Locate the cell with the specified text and output its [x, y] center coordinate. 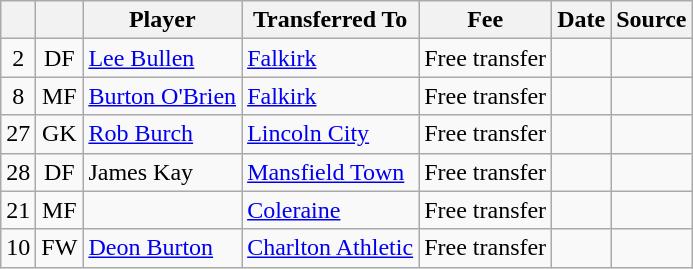
GK [60, 134]
Charlton Athletic [330, 248]
FW [60, 248]
Mansfield Town [330, 172]
28 [18, 172]
Lee Bullen [162, 58]
10 [18, 248]
Burton O'Brien [162, 96]
Date [582, 20]
Source [652, 20]
2 [18, 58]
21 [18, 210]
Transferred To [330, 20]
8 [18, 96]
Fee [486, 20]
Lincoln City [330, 134]
James Kay [162, 172]
27 [18, 134]
Rob Burch [162, 134]
Coleraine [330, 210]
Deon Burton [162, 248]
Player [162, 20]
